Identify which cell holds the provided text, then report its [x, y] central coordinate. 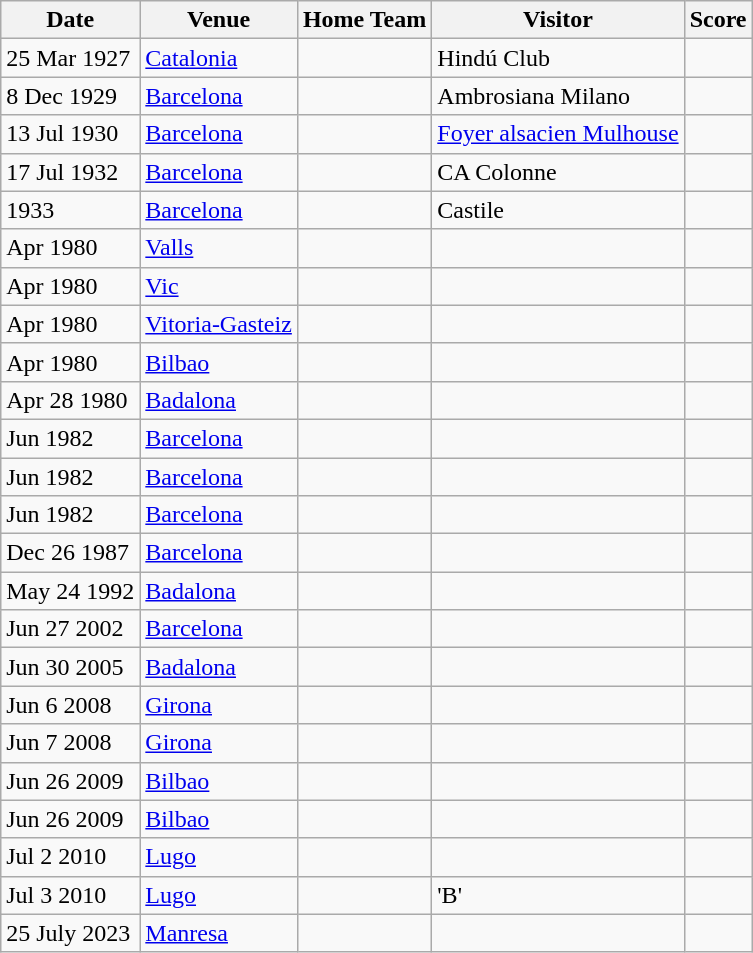
Vic [219, 286]
8 Dec 1929 [70, 96]
CA Colonne [558, 172]
17 Jul 1932 [70, 172]
Castile [558, 210]
Score [718, 20]
Valls [219, 248]
'B' [558, 895]
Jun 7 2008 [70, 743]
13 Jul 1930 [70, 134]
Hindú Club [558, 58]
May 24 1992 [70, 591]
Dec 26 1987 [70, 553]
Vitoria-Gasteiz [219, 324]
Jun 27 2002 [70, 629]
Home Team [364, 20]
Jul 2 2010 [70, 857]
Jun 6 2008 [70, 705]
Foyer alsacien Mulhouse [558, 134]
25 July 2023 [70, 933]
Apr 28 1980 [70, 400]
Catalonia [219, 58]
Visitor [558, 20]
25 Mar 1927 [70, 58]
Venue [219, 20]
Jul 3 2010 [70, 895]
1933 [70, 210]
Jun 30 2005 [70, 667]
Date [70, 20]
Manresa [219, 933]
Ambrosiana Milano [558, 96]
